Pinpoint the cell where the given text exists, returning its (X, Y) midpoint coordinate. 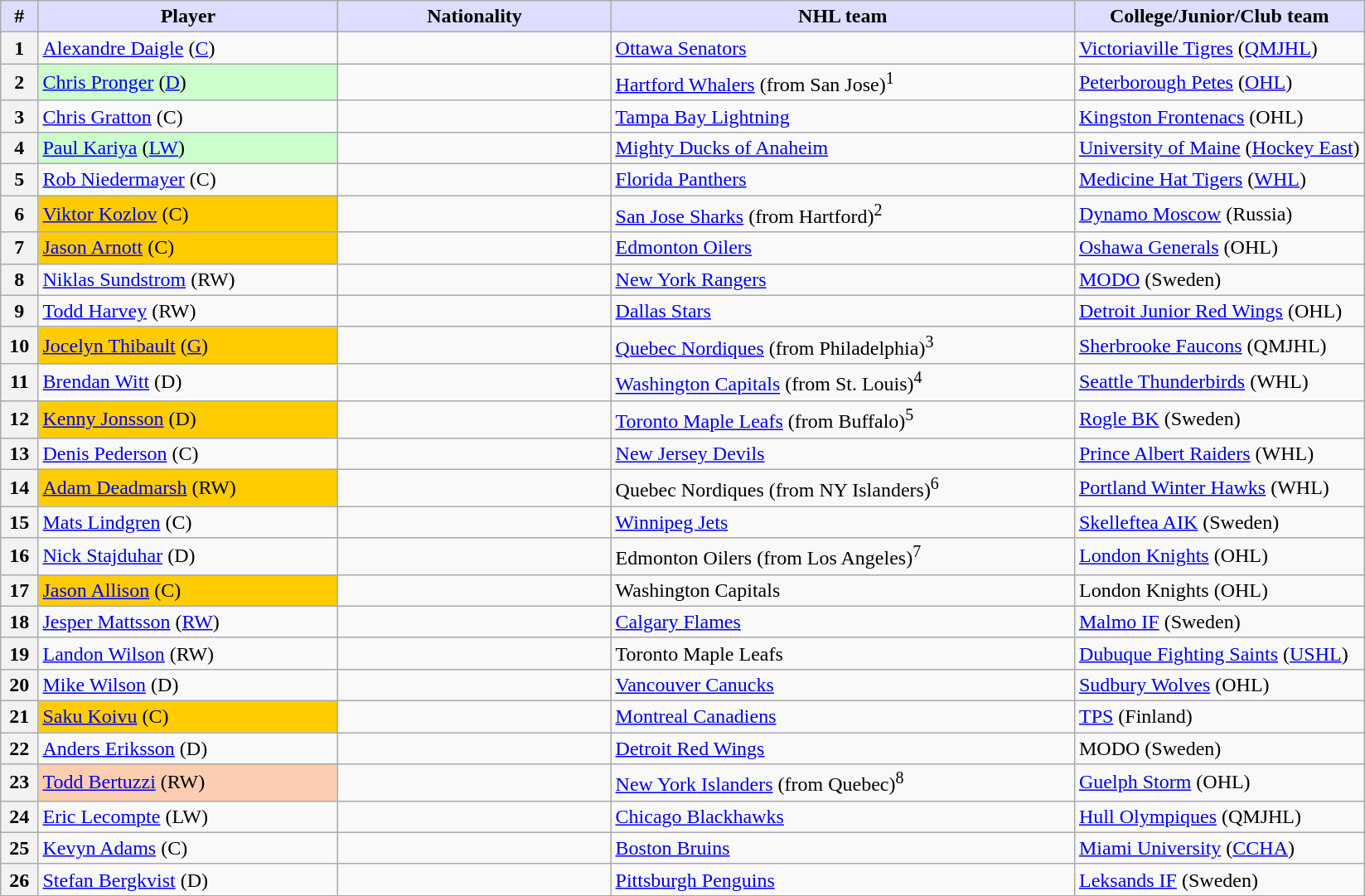
Sherbrooke Faucons (QMJHL) (1219, 345)
7 (20, 248)
Dynamo Moscow (Russia) (1219, 214)
Edmonton Oilers (from Los Angeles)7 (842, 557)
Washington Capitals (from St. Louis)4 (842, 383)
26 (20, 879)
Kingston Frontenacs (OHL) (1219, 116)
Mighty Ducks of Anaheim (842, 148)
San Jose Sharks (from Hartford)2 (842, 214)
Jason Arnott (C) (188, 248)
Quebec Nordiques (from Philadelphia)3 (842, 345)
Eric Lecompte (LW) (188, 816)
Oshawa Generals (OHL) (1219, 248)
Hull Olympiques (QMJHL) (1219, 816)
25 (20, 848)
NHL team (842, 17)
Chicago Blackhawks (842, 816)
Medicine Hat Tigers (WHL) (1219, 180)
3 (20, 116)
Toronto Maple Leafs (from Buffalo)5 (842, 419)
Edmonton Oilers (842, 248)
Rob Niedermayer (C) (188, 180)
14 (20, 487)
Nationality (474, 17)
Dallas Stars (842, 311)
Winnipeg Jets (842, 522)
Player (188, 17)
Paul Kariya (LW) (188, 148)
Seattle Thunderbirds (WHL) (1219, 383)
Pittsburgh Penguins (842, 879)
Boston Bruins (842, 848)
Hartford Whalers (from San Jose)1 (842, 83)
5 (20, 180)
24 (20, 816)
Nick Stajduhar (D) (188, 557)
Quebec Nordiques (from NY Islanders)6 (842, 487)
8 (20, 279)
Denis Pederson (C) (188, 453)
TPS (Finland) (1219, 717)
Adam Deadmarsh (RW) (188, 487)
Kevyn Adams (C) (188, 848)
Detroit Junior Red Wings (OHL) (1219, 311)
Landon Wilson (RW) (188, 653)
Florida Panthers (842, 180)
Detroit Red Wings (842, 748)
Tampa Bay Lightning (842, 116)
Chris Gratton (C) (188, 116)
Malmo IF (Sweden) (1219, 622)
Victoriaville Tigres (QMJHL) (1219, 48)
Toronto Maple Leafs (842, 653)
1 (20, 48)
New York Islanders (from Quebec)8 (842, 782)
Kenny Jonsson (D) (188, 419)
Prince Albert Raiders (WHL) (1219, 453)
Portland Winter Hawks (WHL) (1219, 487)
Viktor Kozlov (C) (188, 214)
Mike Wilson (D) (188, 685)
15 (20, 522)
20 (20, 685)
11 (20, 383)
Montreal Canadiens (842, 717)
Jocelyn Thibault (G) (188, 345)
# (20, 17)
4 (20, 148)
Todd Harvey (RW) (188, 311)
Jason Allison (C) (188, 590)
13 (20, 453)
Brendan Witt (D) (188, 383)
Calgary Flames (842, 622)
Dubuque Fighting Saints (USHL) (1219, 653)
Mats Lindgren (C) (188, 522)
Miami University (CCHA) (1219, 848)
10 (20, 345)
Todd Bertuzzi (RW) (188, 782)
Sudbury Wolves (OHL) (1219, 685)
12 (20, 419)
21 (20, 717)
New Jersey Devils (842, 453)
2 (20, 83)
Alexandre Daigle (C) (188, 48)
22 (20, 748)
16 (20, 557)
Anders Eriksson (D) (188, 748)
Rogle BK (Sweden) (1219, 419)
Ottawa Senators (842, 48)
Leksands IF (Sweden) (1219, 879)
Niklas Sundstrom (RW) (188, 279)
Chris Pronger (D) (188, 83)
Vancouver Canucks (842, 685)
19 (20, 653)
Skelleftea AIK (Sweden) (1219, 522)
17 (20, 590)
6 (20, 214)
Guelph Storm (OHL) (1219, 782)
Jesper Mattsson (RW) (188, 622)
University of Maine (Hockey East) (1219, 148)
Peterborough Petes (OHL) (1219, 83)
18 (20, 622)
College/Junior/Club team (1219, 17)
Stefan Bergkvist (D) (188, 879)
9 (20, 311)
New York Rangers (842, 279)
Saku Koivu (C) (188, 717)
23 (20, 782)
Washington Capitals (842, 590)
